Output the (X, Y) coordinate of the center of the cell containing the given text.  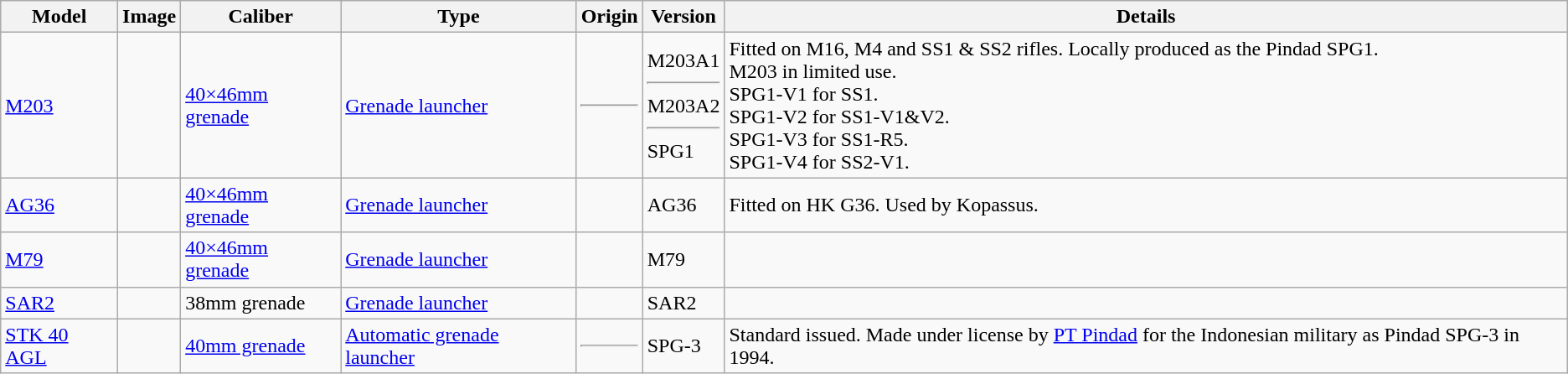
Model (59, 17)
Origin (610, 17)
STK 40 AGL (59, 345)
38mm grenade (261, 303)
Type (459, 17)
M203A1M203A2SPG1 (683, 106)
SPG-3 (683, 345)
40mm grenade (261, 345)
Standard issued. Made under license by PT Pindad for the Indonesian military as Pindad SPG-3 in 1994. (1146, 345)
Automatic grenade launcher (459, 345)
Fitted on HK G36. Used by Kopassus. (1146, 205)
Version (683, 17)
Caliber (261, 17)
M203 (59, 106)
Image (149, 17)
Details (1146, 17)
